Detect which cell encompasses the target text, then output its (X, Y) center coordinate. 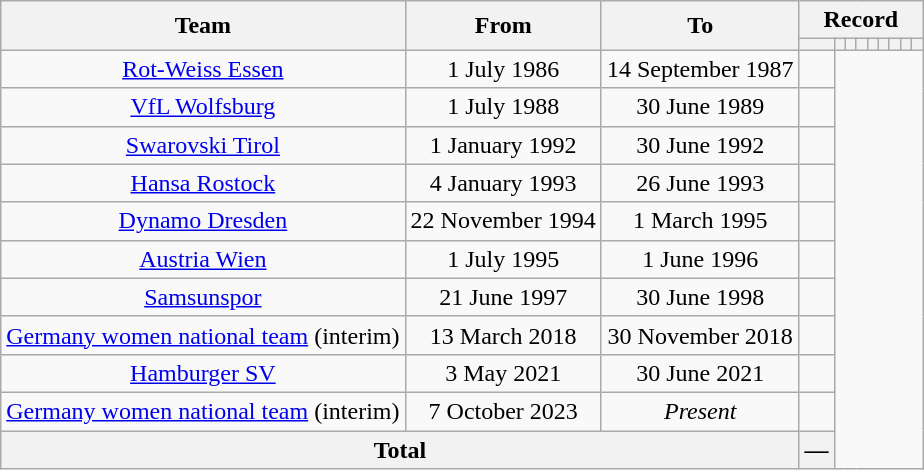
21 June 1997 (503, 297)
VfL Wolfsburg (203, 107)
Record (861, 20)
1 June 1996 (700, 259)
14 September 1987 (700, 69)
Rot-Weiss Essen (203, 69)
30 November 2018 (700, 335)
1 March 1995 (700, 221)
4 January 1993 (503, 183)
Total (400, 449)
30 June 2021 (700, 373)
1 January 1992 (503, 145)
Present (700, 411)
Dynamo Dresden (203, 221)
Hansa Rostock (203, 183)
Swarovski Tirol (203, 145)
— (816, 449)
7 October 2023 (503, 411)
Team (203, 26)
22 November 1994 (503, 221)
Austria Wien (203, 259)
30 June 1998 (700, 297)
1 July 1988 (503, 107)
30 June 1992 (700, 145)
26 June 1993 (700, 183)
1 July 1986 (503, 69)
To (700, 26)
30 June 1989 (700, 107)
From (503, 26)
3 May 2021 (503, 373)
1 July 1995 (503, 259)
13 March 2018 (503, 335)
Hamburger SV (203, 373)
Samsunspor (203, 297)
